From the cell containing the given text, extract its center point as (X, Y) coordinate. 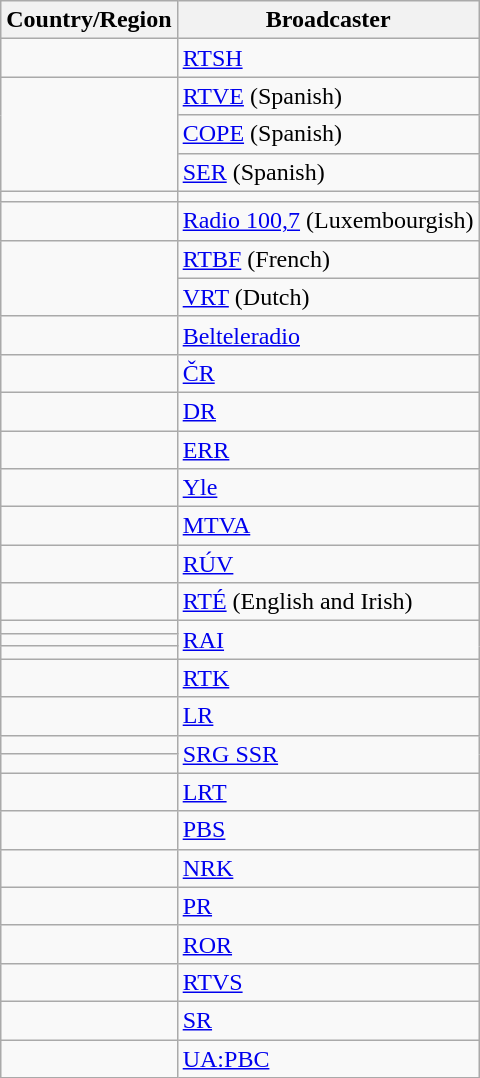
RTÉ (English and Irish) (328, 602)
PR (328, 906)
RTBF (French) (328, 259)
MTVA (328, 526)
RAI (328, 640)
SER (Spanish) (328, 172)
Belteleradio (328, 335)
RTK (328, 678)
ROR (328, 944)
UA:PBC (328, 1059)
SR (328, 1020)
LR (328, 716)
Broadcaster (328, 20)
Country/Region (89, 20)
RTSH (328, 58)
Radio 100,7 (Luxembourgish) (328, 221)
ČR (328, 373)
ERR (328, 449)
NRK (328, 868)
RTVS (328, 982)
RTVE (Spanish) (328, 96)
DR (328, 411)
SRG SSR (328, 754)
LRT (328, 792)
PBS (328, 830)
VRT (Dutch) (328, 297)
RÚV (328, 564)
Yle (328, 488)
COPE (Spanish) (328, 134)
